Detect which cell encompasses the target text, then output its (x, y) center coordinate. 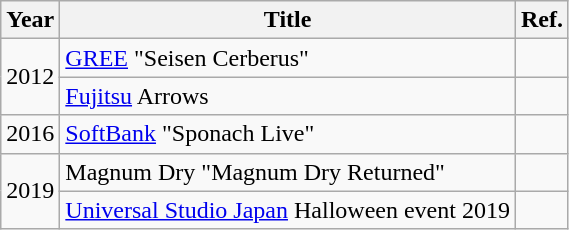
Fujitsu Arrows (288, 96)
Magnum Dry "Magnum Dry Returned" (288, 172)
GREE "Seisen Cerberus" (288, 58)
Title (288, 20)
2012 (30, 77)
2016 (30, 134)
Ref. (542, 20)
SoftBank "Sponach Live" (288, 134)
2019 (30, 191)
Universal Studio Japan Halloween event 2019 (288, 210)
Year (30, 20)
